Determine the [X, Y] coordinate at the center of the cell enclosing the given text.  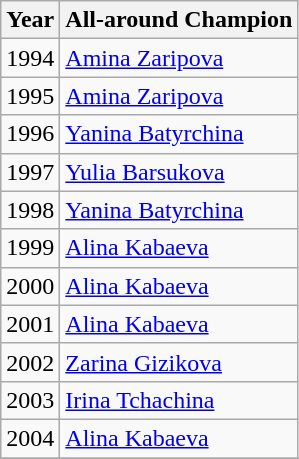
Zarina Gizikova [179, 362]
2004 [30, 438]
Yulia Barsukova [179, 172]
Year [30, 20]
1996 [30, 134]
1999 [30, 248]
All-around Champion [179, 20]
1994 [30, 58]
1995 [30, 96]
2001 [30, 324]
1997 [30, 172]
2002 [30, 362]
2000 [30, 286]
1998 [30, 210]
2003 [30, 400]
Irina Tchachina [179, 400]
